Search for the cell housing the specified text and yield its [x, y] center coordinate. 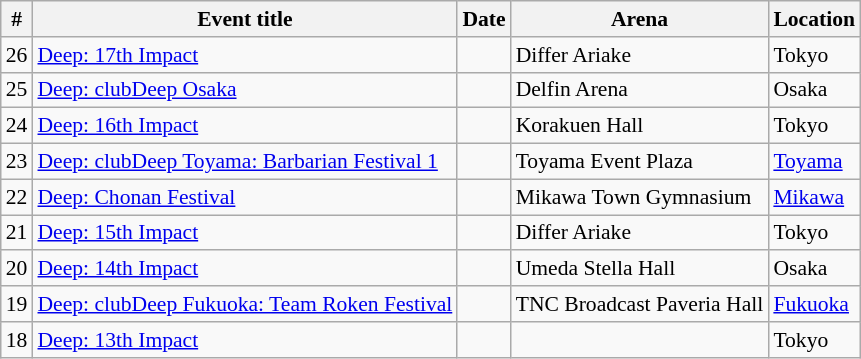
Umeda Stella Hall [640, 269]
20 [17, 269]
Korakuen Hall [640, 126]
Deep: clubDeep Osaka [244, 90]
22 [17, 197]
Arena [640, 19]
24 [17, 126]
19 [17, 304]
Date [484, 19]
Fukuoka [814, 304]
18 [17, 340]
Deep: 15th Impact [244, 233]
TNC Broadcast Paveria Hall [640, 304]
Location [814, 19]
Deep: 14th Impact [244, 269]
# [17, 19]
Delfin Arena [640, 90]
Toyama Event Plaza [640, 162]
Deep: clubDeep Fukuoka: Team Roken Festival [244, 304]
23 [17, 162]
Toyama [814, 162]
Event title [244, 19]
Deep: clubDeep Toyama: Barbarian Festival 1 [244, 162]
26 [17, 55]
25 [17, 90]
21 [17, 233]
Deep: 16th Impact [244, 126]
Mikawa [814, 197]
Deep: 13th Impact [244, 340]
Deep: Chonan Festival [244, 197]
Mikawa Town Gymnasium [640, 197]
Deep: 17th Impact [244, 55]
